Pinpoint the cell where the given text exists, returning its (X, Y) midpoint coordinate. 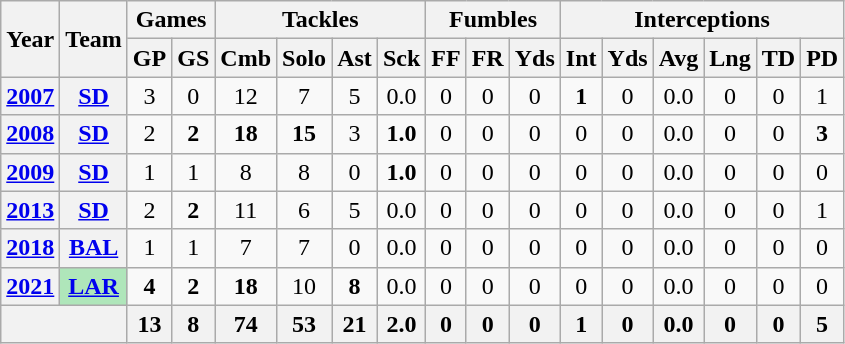
2007 (30, 96)
2021 (30, 286)
FF (446, 58)
Solo (304, 58)
Ast (355, 58)
Interceptions (702, 20)
10 (304, 286)
2008 (30, 134)
11 (246, 210)
Lng (730, 58)
2013 (30, 210)
Sck (401, 58)
2009 (30, 172)
Cmb (246, 58)
Games (170, 20)
74 (246, 324)
TD (778, 58)
PD (822, 58)
GS (194, 58)
2.0 (401, 324)
13 (149, 324)
LAR (94, 286)
6 (304, 210)
Avg (678, 58)
15 (304, 134)
4 (149, 286)
Tackles (320, 20)
Team (94, 39)
21 (355, 324)
FR (488, 58)
12 (246, 96)
BAL (94, 248)
2018 (30, 248)
Int (581, 58)
Fumbles (494, 20)
Year (30, 39)
53 (304, 324)
GP (149, 58)
